Identify which cell holds the provided text, then report its [x, y] central coordinate. 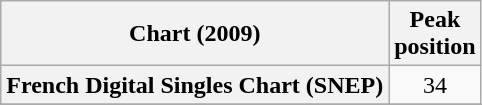
34 [435, 85]
Chart (2009) [195, 34]
French Digital Singles Chart (SNEP) [195, 85]
Peakposition [435, 34]
